Identify which cell holds the provided text, then report its [X, Y] central coordinate. 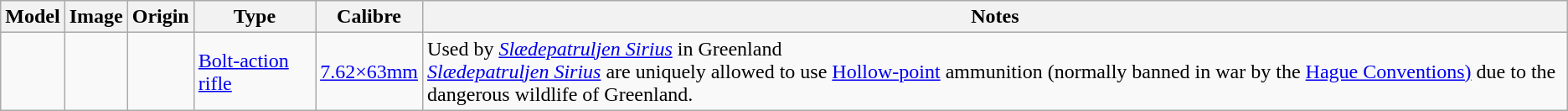
Notes [995, 17]
Type [255, 17]
Origin [161, 17]
Calibre [369, 17]
Model [33, 17]
Bolt-action rifle [255, 71]
7.62×63mm [369, 71]
Image [95, 17]
